Find where the given text appears and provide that cell's center as [x, y] coordinate. 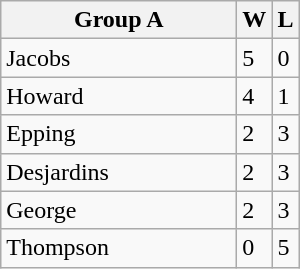
4 [254, 96]
1 [286, 96]
W [254, 20]
L [286, 20]
Howard [119, 96]
Jacobs [119, 58]
Desjardins [119, 172]
Group A [119, 20]
Epping [119, 134]
George [119, 210]
Thompson [119, 248]
